Detect which cell encompasses the target text, then output its [X, Y] center coordinate. 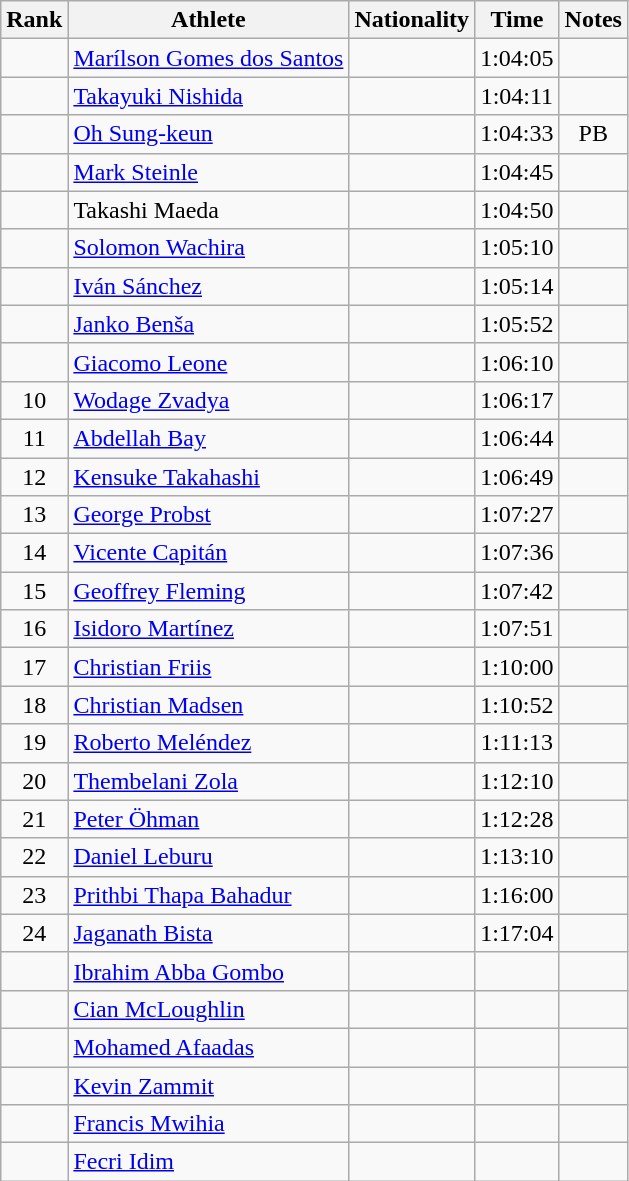
Geoffrey Fleming [208, 591]
1:06:10 [517, 362]
Mohamed Afaadas [208, 1047]
1:12:28 [517, 819]
Francis Mwihia [208, 1124]
22 [34, 857]
Roberto Meléndez [208, 743]
21 [34, 819]
11 [34, 438]
Ibrahim Abba Gombo [208, 971]
1:16:00 [517, 895]
Janko Benša [208, 324]
1:04:05 [517, 58]
Athlete [208, 20]
1:07:36 [517, 553]
Peter Öhman [208, 819]
Thembelani Zola [208, 781]
1:06:49 [517, 477]
Mark Steinle [208, 172]
1:05:10 [517, 248]
PB [593, 134]
1:06:17 [517, 400]
Jaganath Bista [208, 933]
20 [34, 781]
1:12:10 [517, 781]
1:04:33 [517, 134]
Abdellah Bay [208, 438]
Fecri Idim [208, 1162]
1:07:51 [517, 629]
15 [34, 591]
24 [34, 933]
1:13:10 [517, 857]
Giacomo Leone [208, 362]
1:11:13 [517, 743]
Takashi Maeda [208, 210]
Rank [34, 20]
19 [34, 743]
16 [34, 629]
1:07:27 [517, 515]
Cian McLoughlin [208, 1009]
Christian Friis [208, 667]
1:04:45 [517, 172]
Takayuki Nishida [208, 96]
10 [34, 400]
1:06:44 [517, 438]
Notes [593, 20]
1:04:11 [517, 96]
Iván Sánchez [208, 286]
1:10:00 [517, 667]
Vicente Capitán [208, 553]
12 [34, 477]
Christian Madsen [208, 705]
George Probst [208, 515]
Prithbi Thapa Bahadur [208, 895]
Isidoro Martínez [208, 629]
1:07:42 [517, 591]
1:17:04 [517, 933]
Kensuke Takahashi [208, 477]
Oh Sung-keun [208, 134]
13 [34, 515]
Marílson Gomes dos Santos [208, 58]
Kevin Zammit [208, 1085]
Daniel Leburu [208, 857]
Wodage Zvadya [208, 400]
Time [517, 20]
1:10:52 [517, 705]
1:05:14 [517, 286]
23 [34, 895]
17 [34, 667]
14 [34, 553]
Nationality [412, 20]
1:05:52 [517, 324]
18 [34, 705]
1:04:50 [517, 210]
Solomon Wachira [208, 248]
